Output the [x, y] coordinate of the center of the cell containing the given text.  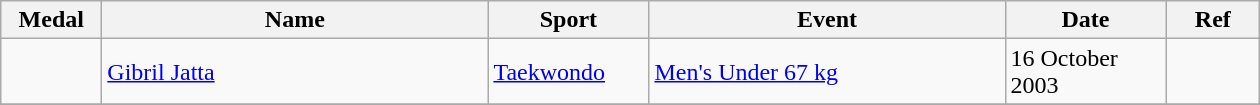
Taekwondo [568, 72]
Gibril Jatta [295, 72]
Event [827, 20]
Sport [568, 20]
Name [295, 20]
16 October 2003 [1086, 72]
Date [1086, 20]
Men's Under 67 kg [827, 72]
Ref [1213, 20]
Medal [52, 20]
